Output the (x, y) coordinate of the center of the cell containing the given text.  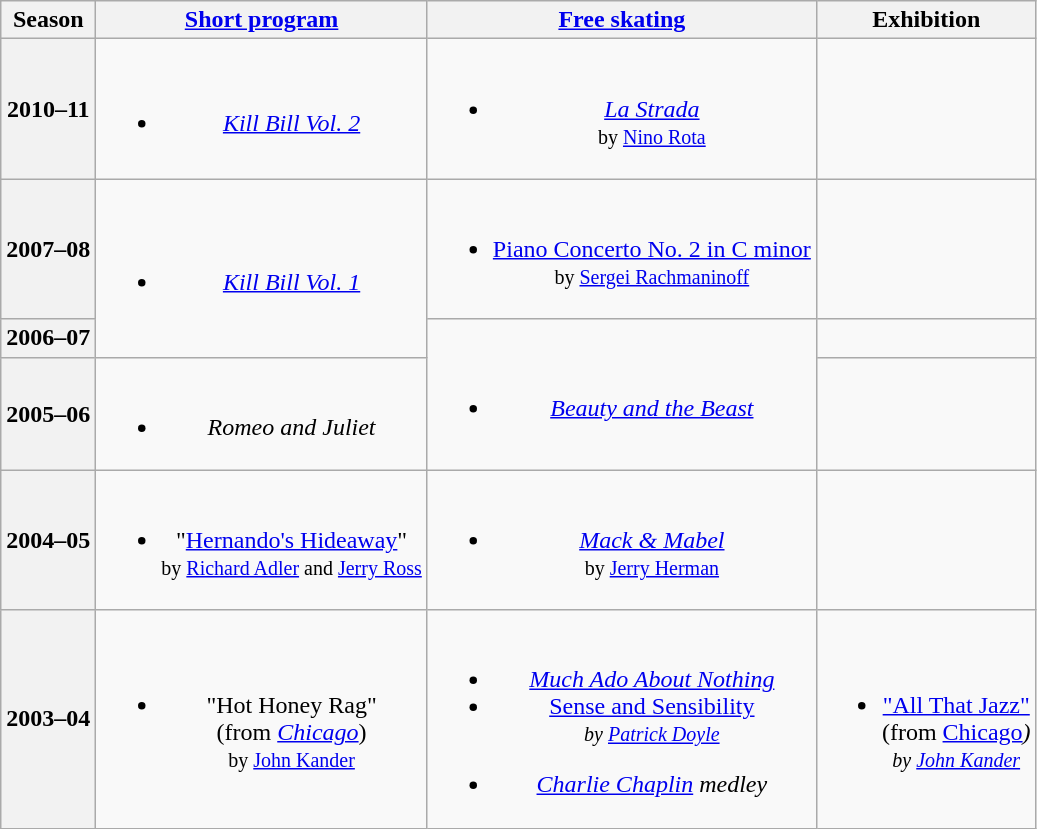
2004–05 (48, 540)
"All That Jazz" (from Chicago) by John Kander (926, 719)
"Hot Honey Rag" (from Chicago) by John Kander (262, 719)
Season (48, 20)
2006–07 (48, 338)
2003–04 (48, 719)
2010–11 (48, 109)
2007–08 (48, 249)
Beauty and the Beast (622, 394)
"Hernando's Hideaway" by Richard Adler and Jerry Ross (262, 540)
Short program (262, 20)
La Strada by Nino Rota (622, 109)
2005–06 (48, 414)
Free skating (622, 20)
Mack & Mabel by Jerry Herman (622, 540)
Much Ado About NothingSense and Sensibility by Patrick Doyle Charlie Chaplin medley (622, 719)
Piano Concerto No. 2 in C minor by Sergei Rachmaninoff (622, 249)
Kill Bill Vol. 2 (262, 109)
Kill Bill Vol. 1 (262, 268)
Romeo and Juliet (262, 414)
Exhibition (926, 20)
